From the cell containing the given text, extract its center point as (x, y) coordinate. 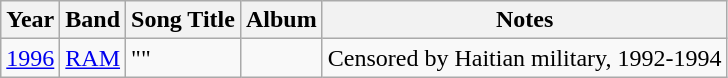
Notes (524, 20)
Album (281, 20)
Band (93, 20)
RAM (93, 58)
Censored by Haitian military, 1992-1994 (524, 58)
1996 (30, 58)
Year (30, 20)
Song Title (184, 20)
"" (184, 58)
